Return [X, Y] of the center of cell containing provided text 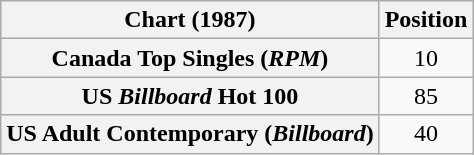
40 [426, 134]
10 [426, 58]
US Billboard Hot 100 [190, 96]
Chart (1987) [190, 20]
US Adult Contemporary (Billboard) [190, 134]
Canada Top Singles (RPM) [190, 58]
85 [426, 96]
Position [426, 20]
